For the text-containing cell, return its midpoint in (x, y) coordinate format. 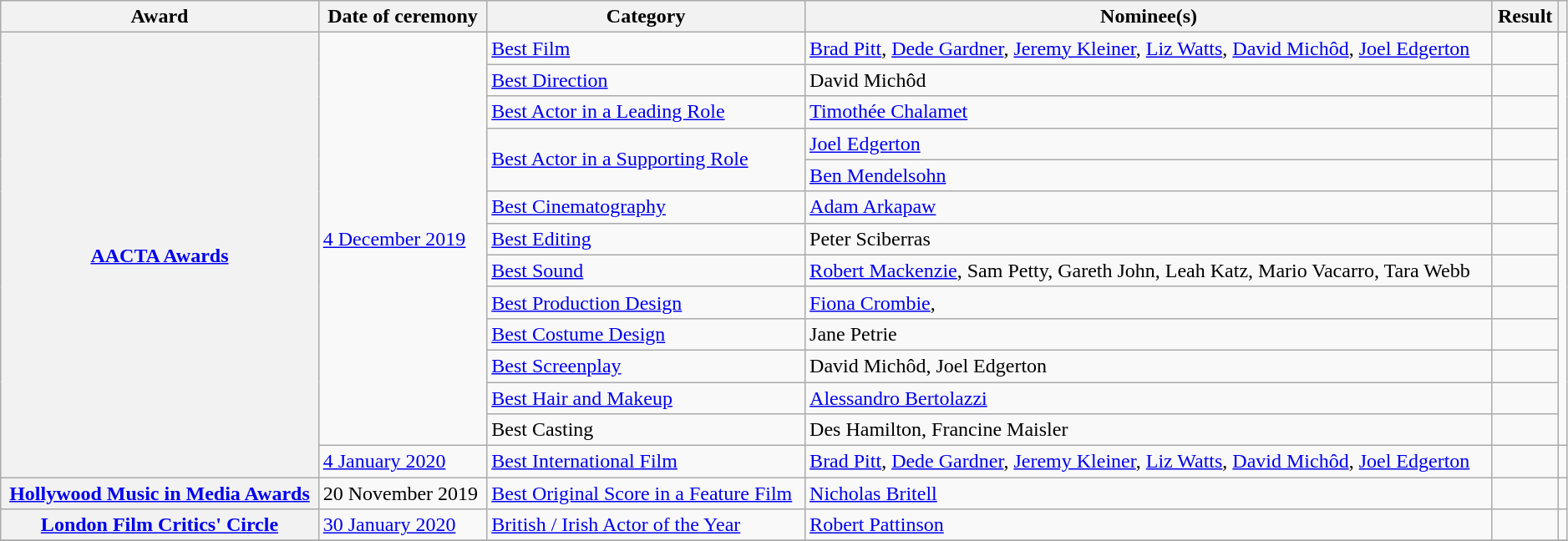
Robert Pattinson (1149, 525)
Alessandro Bertolazzi (1149, 398)
London Film Critics' Circle (160, 525)
Joel Edgerton (1149, 144)
Best Screenplay (647, 366)
David Michôd (1149, 80)
Peter Sciberras (1149, 239)
4 January 2020 (403, 462)
AACTA Awards (160, 255)
Category (647, 17)
Best Actor in a Leading Role (647, 112)
Fiona Crombie, (1149, 302)
Nicholas Britell (1149, 493)
Des Hamilton, Francine Maisler (1149, 430)
Best Hair and Makeup (647, 398)
Date of ceremony (403, 17)
4 December 2019 (403, 239)
Robert Mackenzie, Sam Petty, Gareth John, Leah Katz, Mario Vacarro, Tara Webb (1149, 270)
Best Film (647, 48)
Timothée Chalamet (1149, 112)
Best Original Score in a Feature Film (647, 493)
British / Irish Actor of the Year (647, 525)
Ben Mendelsohn (1149, 175)
Award (160, 17)
Adam Arkapaw (1149, 207)
Best Cinematography (647, 207)
20 November 2019 (403, 493)
Best Sound (647, 270)
Best Direction (647, 80)
Jane Petrie (1149, 334)
Nominee(s) (1149, 17)
Best Casting (647, 430)
Hollywood Music in Media Awards (160, 493)
30 January 2020 (403, 525)
Best Actor in a Supporting Role (647, 159)
David Michôd, Joel Edgerton (1149, 366)
Result (1525, 17)
Best Costume Design (647, 334)
Best Production Design (647, 302)
Best Editing (647, 239)
Best International Film (647, 462)
